From the cell containing the given text, extract its center point as (X, Y) coordinate. 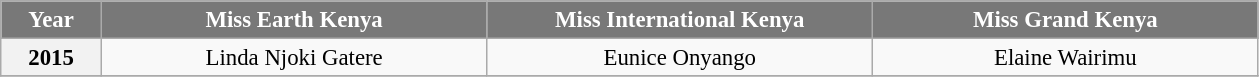
Linda Njoki Gatere (294, 58)
Year (52, 20)
Miss International Kenya (680, 20)
Elaine Wairimu (1066, 58)
2015 (52, 58)
Miss Grand Kenya (1066, 20)
Eunice Onyango (680, 58)
Miss Earth Kenya (294, 20)
